Extract the [x, y] coordinate from the center of the cell holding the provided text.  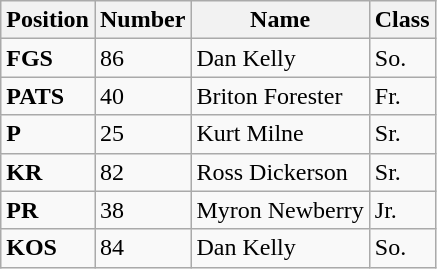
Kurt Milne [280, 134]
Class [402, 20]
84 [142, 248]
Number [142, 20]
KOS [48, 248]
Myron Newberry [280, 210]
P [48, 134]
Jr. [402, 210]
Fr. [402, 96]
82 [142, 172]
Position [48, 20]
86 [142, 58]
Name [280, 20]
Ross Dickerson [280, 172]
PATS [48, 96]
38 [142, 210]
KR [48, 172]
FGS [48, 58]
40 [142, 96]
PR [48, 210]
25 [142, 134]
Briton Forester [280, 96]
